Extract the [X, Y] coordinate from the center of the cell holding the provided text.  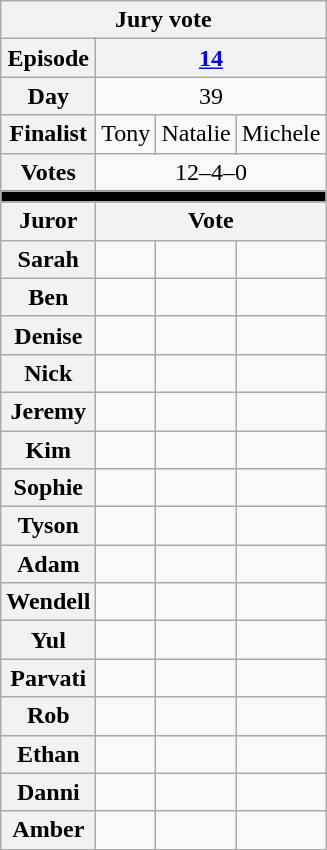
Ben [48, 297]
39 [211, 96]
Rob [48, 716]
Denise [48, 335]
Adam [48, 564]
Jeremy [48, 411]
Sarah [48, 259]
Ethan [48, 754]
Michele [281, 134]
Day [48, 96]
Yul [48, 640]
Tony [126, 134]
Episode [48, 58]
Kim [48, 449]
Wendell [48, 602]
12–4–0 [211, 172]
Danni [48, 792]
Amber [48, 830]
Natalie [196, 134]
14 [211, 58]
Votes [48, 172]
Jury vote [164, 20]
Finalist [48, 134]
Tyson [48, 526]
Juror [48, 221]
Sophie [48, 488]
Parvati [48, 678]
Vote [211, 221]
Nick [48, 373]
